Provide the (x, y) coordinate of the cell's center where the given text is located.  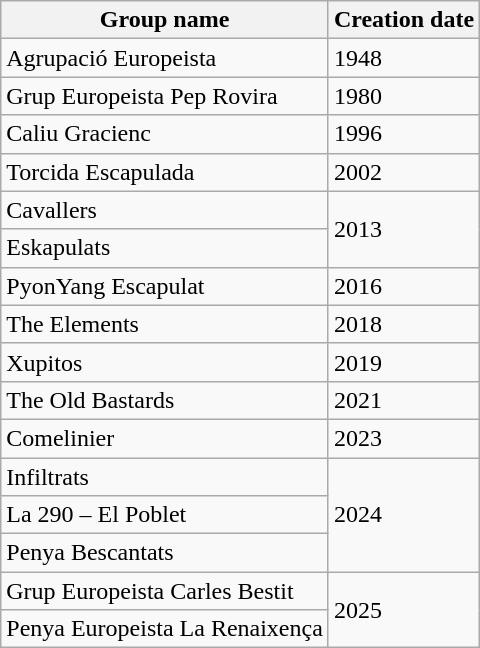
Xupitos (165, 362)
2013 (404, 229)
2019 (404, 362)
1980 (404, 96)
2018 (404, 324)
Group name (165, 20)
Comelinier (165, 438)
The Old Bastards (165, 400)
Infiltrats (165, 477)
Grup Europeista Pep Rovira (165, 96)
2025 (404, 610)
PyonYang Escapulat (165, 286)
Creation date (404, 20)
Grup Europeista Carles Bestit (165, 591)
Penya Bescantats (165, 553)
1996 (404, 134)
2021 (404, 400)
2024 (404, 515)
The Elements (165, 324)
Penya Europeista La Renaixença (165, 629)
Torcida Escapulada (165, 172)
Agrupació Europeista (165, 58)
2002 (404, 172)
Caliu Gracienc (165, 134)
2016 (404, 286)
1948 (404, 58)
Eskapulats (165, 248)
La 290 – El Poblet (165, 515)
2023 (404, 438)
Cavallers (165, 210)
